Scan for the cell matching the given text and deliver its [X, Y] coordinate at center. 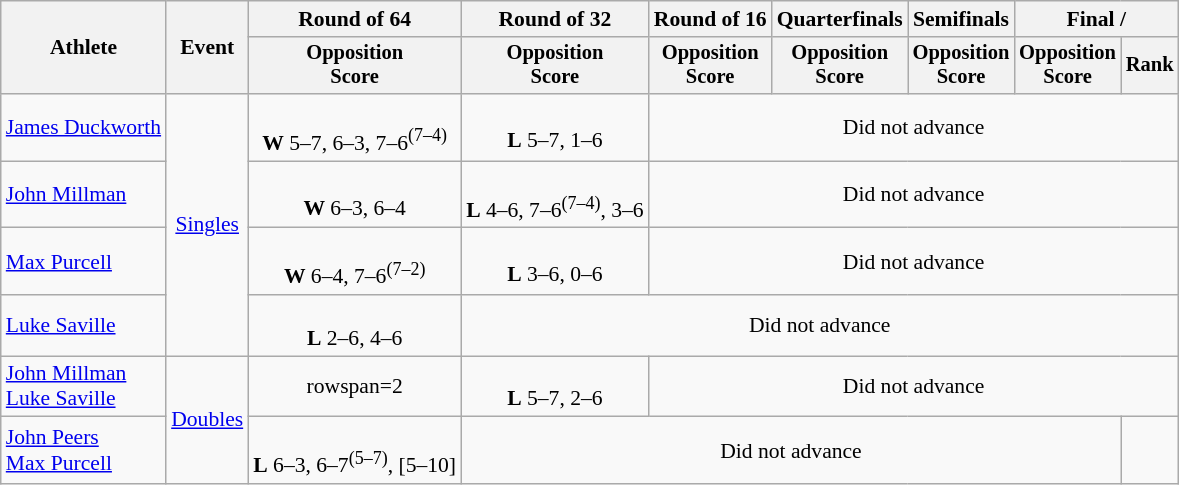
Round of 64 [354, 19]
Doubles [207, 420]
W 6–3, 6–4 [354, 194]
Singles [207, 225]
Luke Saville [84, 326]
Final / [1096, 19]
L 5–7, 1–6 [555, 128]
Semifinals [962, 19]
rowspan=2 [354, 386]
L 5–7, 2–6 [555, 386]
Round of 16 [710, 19]
Max Purcell [84, 262]
John Millman [84, 194]
L 2–6, 4–6 [354, 326]
John MillmanLuke Saville [84, 386]
Quarterfinals [840, 19]
L 6–3, 6–7(5–7), [5–10] [354, 450]
W 5–7, 6–3, 7–6(7–4) [354, 128]
John PeersMax Purcell [84, 450]
Rank [1150, 66]
Athlete [84, 48]
L 4–6, 7–6(7–4), 3–6 [555, 194]
Round of 32 [555, 19]
Event [207, 48]
L 3–6, 0–6 [555, 262]
W 6–4, 7–6(7–2) [354, 262]
James Duckworth [84, 128]
